For the text-containing cell, return its midpoint in [X, Y] coordinate format. 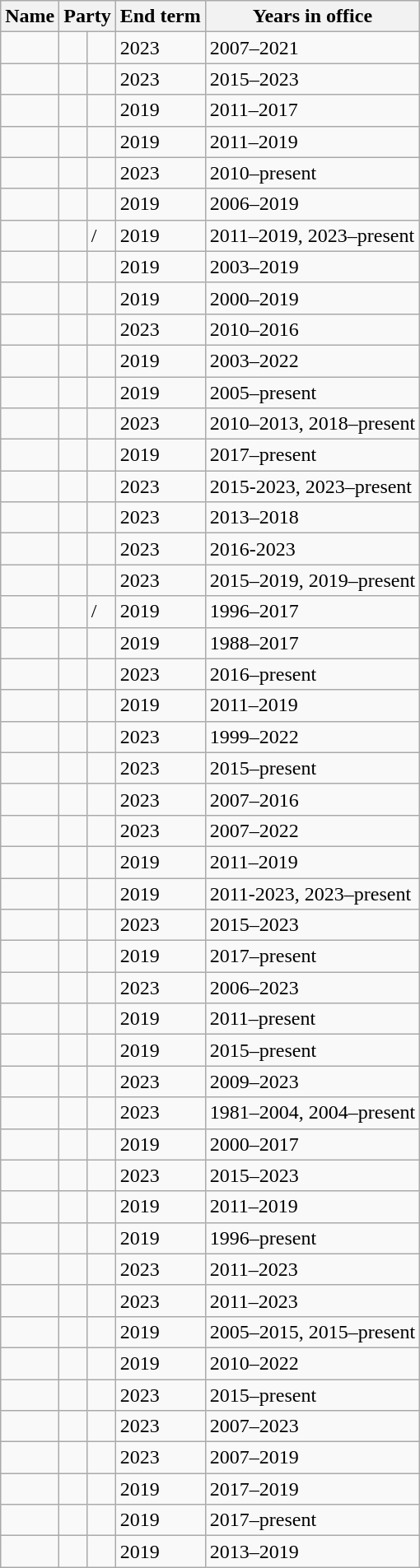
Years in office [312, 16]
2011–2019, 2023–present [312, 235]
2007–2019 [312, 1458]
1996–2017 [312, 612]
2006–2023 [312, 988]
2007–2016 [312, 799]
1988–2017 [312, 643]
2015–2019, 2019–present [312, 580]
2015-2023, 2023–present [312, 486]
2016-2023 [312, 549]
Name [30, 16]
2010–2022 [312, 1363]
1981–2004, 2004–present [312, 1113]
2013–2019 [312, 1552]
2007–2021 [312, 48]
2007–2023 [312, 1426]
2009–2023 [312, 1082]
1996–present [312, 1238]
2010–present [312, 173]
2000–2017 [312, 1144]
2005–2015, 2015–present [312, 1332]
End term [160, 16]
2011–2017 [312, 110]
2003–2022 [312, 361]
2007–2022 [312, 831]
2011-2023, 2023–present [312, 893]
1999–2022 [312, 737]
2016–present [312, 674]
2006–2019 [312, 204]
2005–present [312, 393]
2010–2013, 2018–present [312, 424]
2011–present [312, 1019]
2017–2019 [312, 1489]
2010–2016 [312, 329]
Party [87, 16]
2013–2018 [312, 518]
2003–2019 [312, 267]
2000–2019 [312, 298]
